Return the (x, y) coordinate for the center point of the cell that contains the specified text.  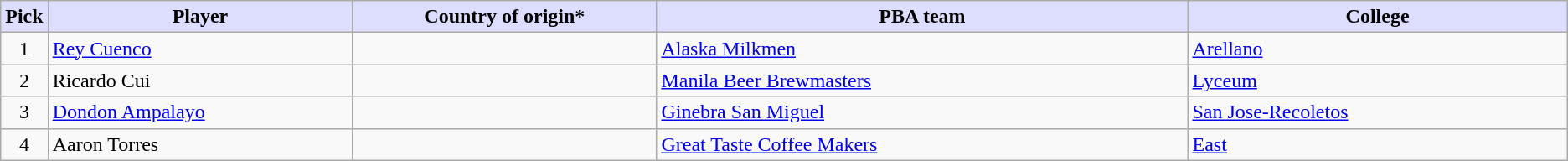
2 (24, 80)
Great Taste Coffee Makers (922, 144)
Country of origin* (504, 17)
3 (24, 112)
Ricardo Cui (200, 80)
4 (24, 144)
Aaron Torres (200, 144)
East (1377, 144)
PBA team (922, 17)
Player (200, 17)
Rey Cuenco (200, 49)
Lyceum (1377, 80)
Dondon Ampalayo (200, 112)
1 (24, 49)
College (1377, 17)
San Jose-Recoletos (1377, 112)
Ginebra San Miguel (922, 112)
Pick (24, 17)
Manila Beer Brewmasters (922, 80)
Alaska Milkmen (922, 49)
Arellano (1377, 49)
